Determine the [x, y] coordinate at the center of the cell enclosing the given text.  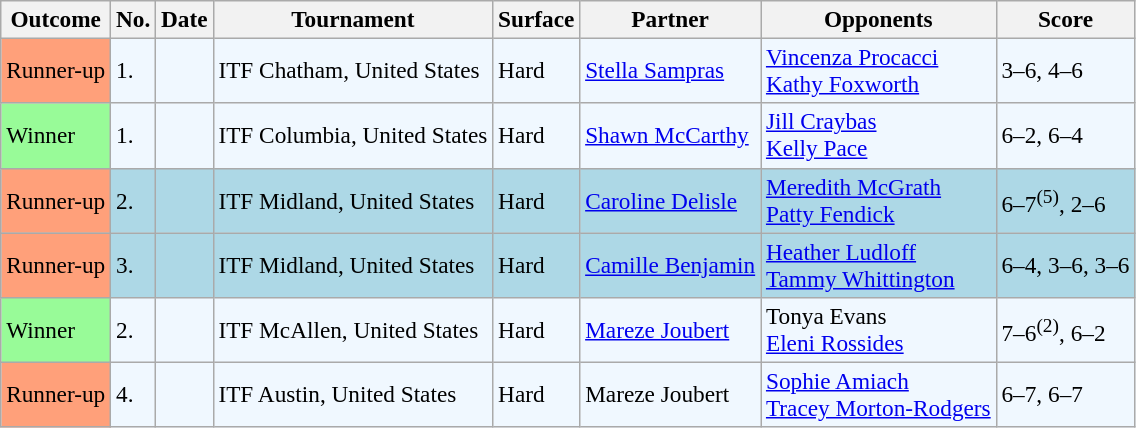
3–6, 4–6 [1066, 70]
ITF Chatham, United States [353, 70]
Date [184, 19]
Opponents [879, 19]
ITF Austin, United States [353, 394]
3. [134, 264]
Partner [670, 19]
4. [134, 394]
Heather Ludloff Tammy Whittington [879, 264]
ITF Columbia, United States [353, 136]
7–6(2), 6–2 [1066, 330]
6–7(5), 2–6 [1066, 200]
Caroline Delisle [670, 200]
Surface [536, 19]
Score [1066, 19]
Tournament [353, 19]
Jill Craybas Kelly Pace [879, 136]
Camille Benjamin [670, 264]
No. [134, 19]
6–2, 6–4 [1066, 136]
Outcome [56, 19]
ITF McAllen, United States [353, 330]
Meredith McGrath Patty Fendick [879, 200]
6–4, 3–6, 3–6 [1066, 264]
Shawn McCarthy [670, 136]
Stella Sampras [670, 70]
Tonya Evans Eleni Rossides [879, 330]
Sophie Amiach Tracey Morton-Rodgers [879, 394]
6–7, 6–7 [1066, 394]
Vincenza Procacci Kathy Foxworth [879, 70]
